Locate the cell with the specified text and output its [x, y] center coordinate. 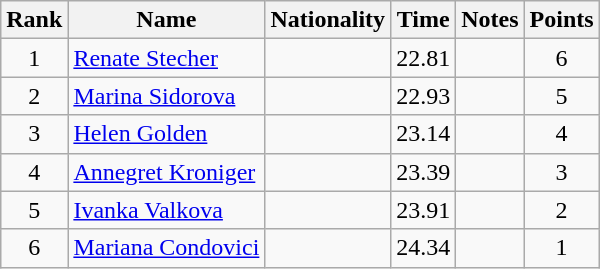
Rank [34, 20]
Helen Golden [166, 134]
Mariana Condovici [166, 248]
23.39 [424, 172]
Time [424, 20]
Ivanka Valkova [166, 210]
Name [166, 20]
22.93 [424, 96]
22.81 [424, 58]
Nationality [328, 20]
Annegret Kroniger [166, 172]
Points [562, 20]
Marina Sidorova [166, 96]
Renate Stecher [166, 58]
Notes [490, 20]
23.91 [424, 210]
23.14 [424, 134]
24.34 [424, 248]
